Provide the [x, y] coordinate of the cell's center where the given text is located.  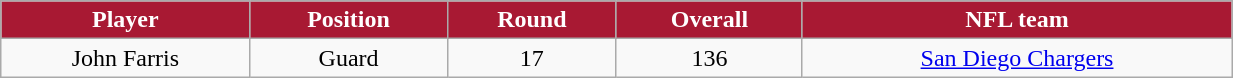
NFL team [1016, 20]
San Diego Chargers [1016, 58]
Round [532, 20]
Player [126, 20]
17 [532, 58]
136 [709, 58]
Position [348, 20]
Overall [709, 20]
John Farris [126, 58]
Guard [348, 58]
